Return the [x, y] coordinate for the center point of the cell that contains the specified text.  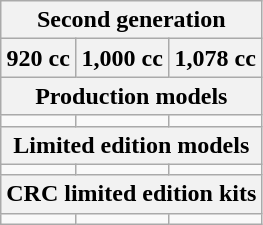
CRC limited edition kits [132, 194]
1,000 cc [122, 58]
1,078 cc [216, 58]
Limited edition models [132, 145]
Production models [132, 96]
920 cc [38, 58]
Second generation [132, 20]
